Search for the cell housing the specified text and yield its [x, y] center coordinate. 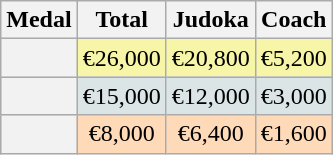
Medal [39, 20]
Coach [294, 20]
€6,400 [210, 134]
€8,000 [122, 134]
Total [122, 20]
€26,000 [122, 58]
€12,000 [210, 96]
Judoka [210, 20]
€15,000 [122, 96]
€3,000 [294, 96]
€1,600 [294, 134]
€20,800 [210, 58]
€5,200 [294, 58]
